Find where the given text appears and provide that cell's center as (X, Y) coordinate. 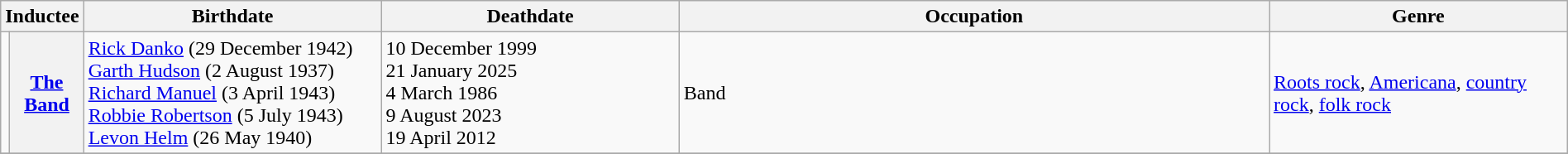
Deathdate (530, 17)
Inductee (42, 17)
Birthdate (232, 17)
Rick Danko (29 December 1942) Garth Hudson (2 August 1937) Richard Manuel (3 April 1943) Robbie Robertson (5 July 1943) Levon Helm (26 May 1940) (232, 93)
Roots rock, Americana, country rock, folk rock (1419, 93)
10 December 1999 21 January 2025 4 March 1986 9 August 2023 19 April 2012 (530, 93)
The Band (46, 93)
Occupation (974, 17)
Band (974, 93)
Genre (1419, 17)
